Determine the [X, Y] coordinate at the center of the cell enclosing the given text.  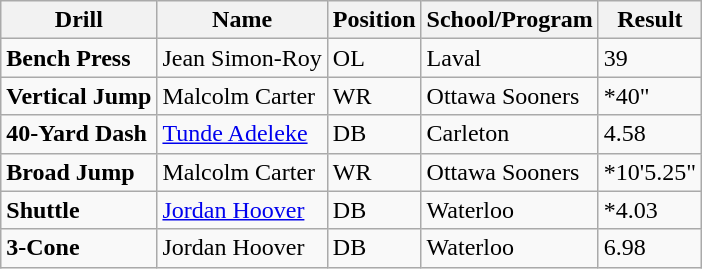
Laval [510, 58]
Jean Simon-Roy [242, 58]
Drill [79, 20]
Carleton [510, 134]
*4.03 [650, 210]
Bench Press [79, 58]
Broad Jump [79, 172]
Tunde Adeleke [242, 134]
Vertical Jump [79, 96]
40-Yard Dash [79, 134]
6.98 [650, 248]
OL [374, 58]
Name [242, 20]
3-Cone [79, 248]
School/Program [510, 20]
Shuttle [79, 210]
*40" [650, 96]
39 [650, 58]
Position [374, 20]
*10'5.25" [650, 172]
4.58 [650, 134]
Result [650, 20]
